Scan for the cell matching the given text and deliver its [x, y] coordinate at center. 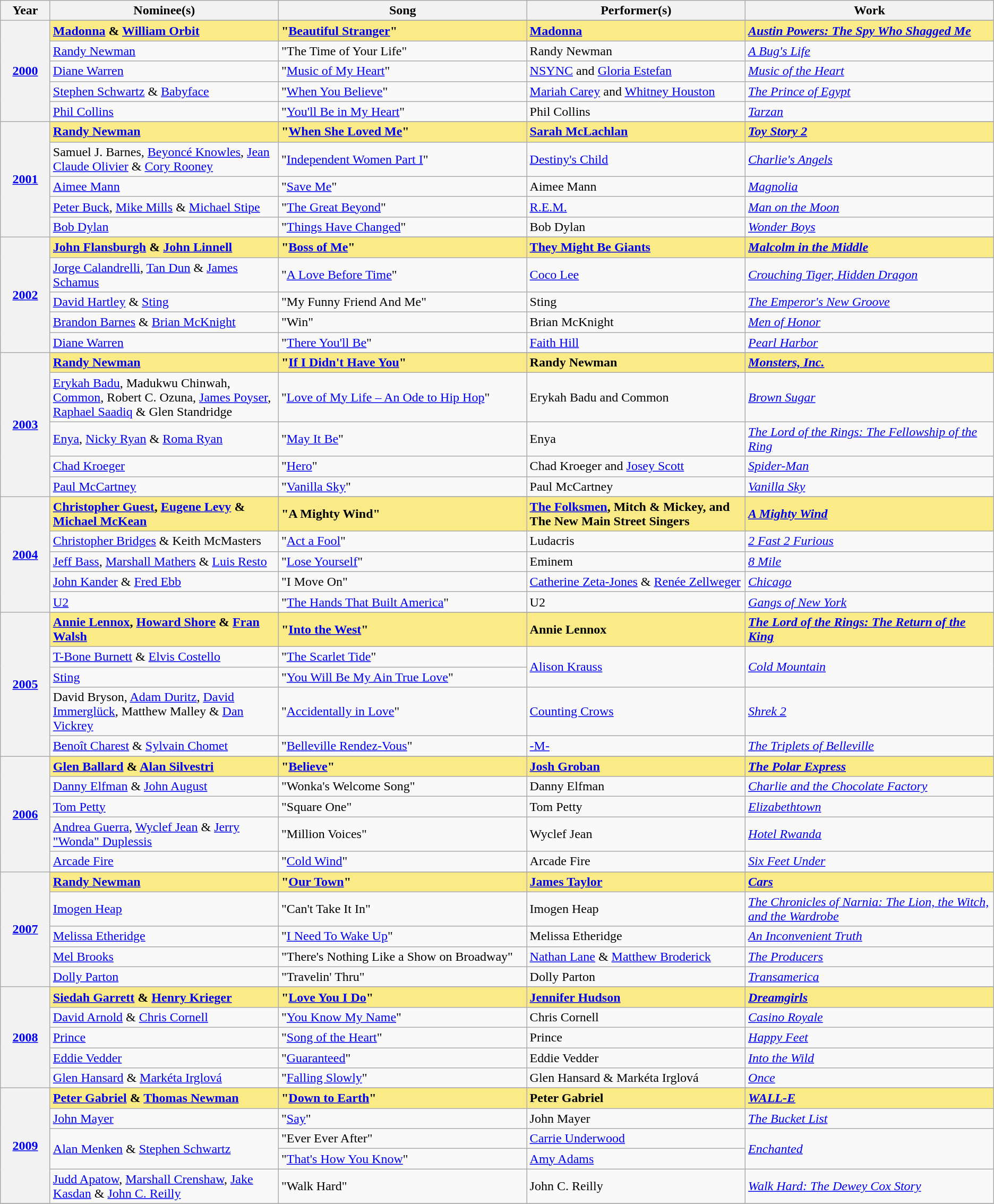
A Mighty Wind [870, 514]
Brandon Barnes & Brian McKnight [164, 322]
Nominee(s) [164, 11]
Casino Royale [870, 1017]
"Love of My Life – An Ode to Hip Hop" [402, 397]
"When She Loved Me" [402, 132]
"You Will Be My Ain True Love" [402, 677]
Man on the Moon [870, 207]
"Accidentally in Love" [402, 712]
2 Fast 2 Furious [870, 541]
The Lord of the Rings: The Fellowship of the Ring [870, 439]
Cold Mountain [870, 667]
Coco Lee [636, 274]
"That's How You Know" [402, 1159]
Men of Honor [870, 322]
"Things Have Changed" [402, 227]
"Win" [402, 322]
The Chronicles of Narnia: The Lion, the Witch, and the Wardrobe [870, 909]
The Producers [870, 957]
Alison Krauss [636, 667]
"The Scarlet Tide" [402, 656]
Judd Apatow, Marshall Crenshaw, Jake Kasdan & John C. Reilly [164, 1186]
Enya [636, 439]
2006 [25, 814]
Pearl Harbor [870, 343]
-M- [636, 746]
Ludacris [636, 541]
Cars [870, 882]
Christopher Bridges & Keith McMasters [164, 541]
Transamerica [870, 977]
Mariah Carey and Whitney Houston [636, 91]
"Into the West" [402, 629]
"I Need To Wake Up" [402, 936]
"A Mighty Wind" [402, 514]
James Taylor [636, 882]
Six Feet Under [870, 861]
Carrie Underwood [636, 1139]
Annie Lennox, Howard Shore & Fran Walsh [164, 629]
"Our Town" [402, 882]
Austin Powers: The Spy Who Shagged Me [870, 31]
Peter Buck, Mike Mills & Michael Stipe [164, 207]
"There You'll Be" [402, 343]
"There's Nothing Like a Show on Broadway" [402, 957]
Josh Groban [636, 766]
The Lord of the Rings: The Return of the King [870, 629]
Spider-Man [870, 466]
"The Great Beyond" [402, 207]
"Boss of Me" [402, 247]
2005 [25, 684]
Erykah Badu and Common [636, 397]
Chad Kroeger [164, 466]
"Believe" [402, 766]
Eminem [636, 561]
Malcolm in the Middle [870, 247]
"Guaranteed" [402, 1057]
John Kander & Fred Ebb [164, 582]
The Bucket List [870, 1118]
"Walk Hard" [402, 1186]
Annie Lennox [636, 629]
Peter Gabriel [636, 1098]
The Polar Express [870, 766]
Amy Adams [636, 1159]
Enya, Nicky Ryan & Roma Ryan [164, 439]
Magnolia [870, 186]
Hotel Rwanda [870, 834]
"Vanilla Sky" [402, 486]
Happy Feet [870, 1037]
Charlie's Angels [870, 159]
Destiny's Child [636, 159]
David Bryson, Adam Duritz, David Immerglück, Matthew Malley & Dan Vickrey [164, 712]
David Arnold & Chris Cornell [164, 1017]
"Falling Slowly" [402, 1078]
Christopher Guest, Eugene Levy & Michael McKean [164, 514]
2008 [25, 1037]
"My Funny Friend And Me" [402, 302]
Siedah Garrett & Henry Krieger [164, 997]
Glen Ballard & Alan Silvestri [164, 766]
"I Move On" [402, 582]
Chris Cornell [636, 1017]
Song [402, 11]
"Belleville Rendez-Vous" [402, 746]
Sarah McLachlan [636, 132]
A Bug's Life [870, 51]
"If I Didn't Have You" [402, 363]
Samuel J. Barnes, Beyoncé Knowles, Jean Claude Olivier & Cory Rooney [164, 159]
Toy Story 2 [870, 132]
NSYNC and Gloria Estefan [636, 71]
The Prince of Egypt [870, 91]
"Hero" [402, 466]
R.E.M. [636, 207]
John C. Reilly [636, 1186]
"A Love Before Time" [402, 274]
Elizabethtown [870, 807]
2004 [25, 554]
"Save Me" [402, 186]
T-Bone Burnett & Elvis Costello [164, 656]
"Cold Wind" [402, 861]
Work [870, 11]
Chicago [870, 582]
Wyclef Jean [636, 834]
Monsters, Inc. [870, 363]
2002 [25, 294]
Andrea Guerra, Wyclef Jean & Jerry "Wonda" Duplessis [164, 834]
Brown Sugar [870, 397]
Erykah Badu, Madukwu Chinwah, Common, Robert C. Ozuna, James Poyser, Raphael Saadiq & Glen Standridge [164, 397]
"Music of My Heart" [402, 71]
Enchanted [870, 1149]
"May It Be" [402, 439]
2001 [25, 180]
Gangs of New York [870, 602]
Stephen Schwartz & Babyface [164, 91]
An Inconvenient Truth [870, 936]
"Say" [402, 1118]
"Lose Yourself" [402, 561]
Jorge Calandrelli, Tan Dun & James Schamus [164, 274]
Counting Crows [636, 712]
Music of the Heart [870, 71]
Walk Hard: The Dewey Cox Story [870, 1186]
Into the Wild [870, 1057]
"Love You I Do" [402, 997]
Vanilla Sky [870, 486]
"The Hands That Built America" [402, 602]
The Folksmen, Mitch & Mickey, and The New Main Street Singers [636, 514]
David Hartley & Sting [164, 302]
"The Time of Your Life" [402, 51]
Peter Gabriel & Thomas Newman [164, 1098]
"Travelin' Thru" [402, 977]
Benoît Charest & Sylvain Chomet [164, 746]
Chad Kroeger and Josey Scott [636, 466]
The Emperor's New Groove [870, 302]
"Act a Fool" [402, 541]
Dreamgirls [870, 997]
Once [870, 1078]
The Triplets of Belleville [870, 746]
Shrek 2 [870, 712]
Madonna & William Orbit [164, 31]
Performer(s) [636, 11]
Charlie and the Chocolate Factory [870, 787]
2007 [25, 929]
They Might Be Giants [636, 247]
2003 [25, 425]
Tarzan [870, 112]
Danny Elfman & John August [164, 787]
Jeff Bass, Marshall Mathers & Luis Resto [164, 561]
"Down to Earth" [402, 1098]
"Million Voices" [402, 834]
"You'll Be in My Heart" [402, 112]
Crouching Tiger, Hidden Dragon [870, 274]
Year [25, 11]
Nathan Lane & Matthew Broderick [636, 957]
"Beautiful Stranger" [402, 31]
"Can't Take It In" [402, 909]
2000 [25, 71]
Faith Hill [636, 343]
2009 [25, 1146]
"Independent Women Part I" [402, 159]
"Song of the Heart" [402, 1037]
"Square One" [402, 807]
John Flansburgh & John Linnell [164, 247]
Catherine Zeta-Jones & Renée Zellweger [636, 582]
"Wonka's Welcome Song" [402, 787]
Jennifer Hudson [636, 997]
Mel Brooks [164, 957]
"When You Believe" [402, 91]
WALL-E [870, 1098]
Brian McKnight [636, 322]
8 Mile [870, 561]
Alan Menken & Stephen Schwartz [164, 1149]
"Ever Ever After" [402, 1139]
Madonna [636, 31]
"You Know My Name" [402, 1017]
Danny Elfman [636, 787]
Wonder Boys [870, 227]
